Extract the [x, y] coordinate from the center of the cell holding the provided text.  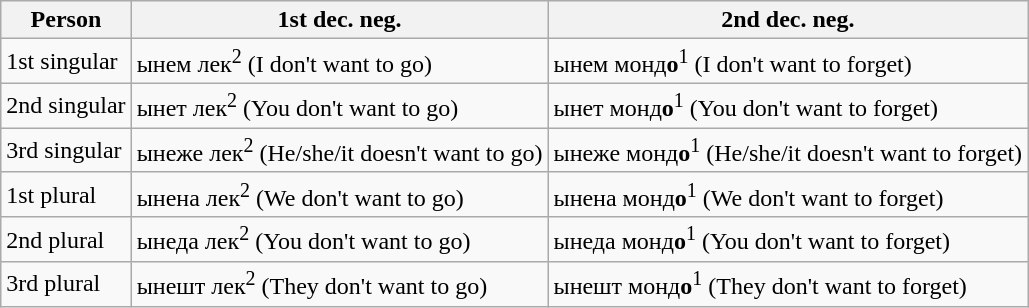
ынена мондо1 (We don't want to forget) [788, 194]
3rd plural [66, 284]
1st singular [66, 62]
ынет мондо1 (You don't want to forget) [788, 106]
1st plural [66, 194]
ынешт лек2 (They don't want to go) [340, 284]
ынена лек2 (We don't want to go) [340, 194]
ынем лек2 (I don't want to go) [340, 62]
ынеда лек2 (You don't want to go) [340, 240]
2nd plural [66, 240]
Person [66, 20]
3rd singular [66, 150]
ынеда мондо1 (You don't want to forget) [788, 240]
ынем мондо1 (I don't want to forget) [788, 62]
ынет лек2 (You don't want to go) [340, 106]
2nd dec. neg. [788, 20]
ынеже мондо1 (He/she/it doesn't want to forget) [788, 150]
ынешт мондо1 (They don't want to forget) [788, 284]
2nd singular [66, 106]
1st dec. neg. [340, 20]
ынеже лек2 (He/she/it doesn't want to go) [340, 150]
